Return (X, Y) of the center of cell containing provided text 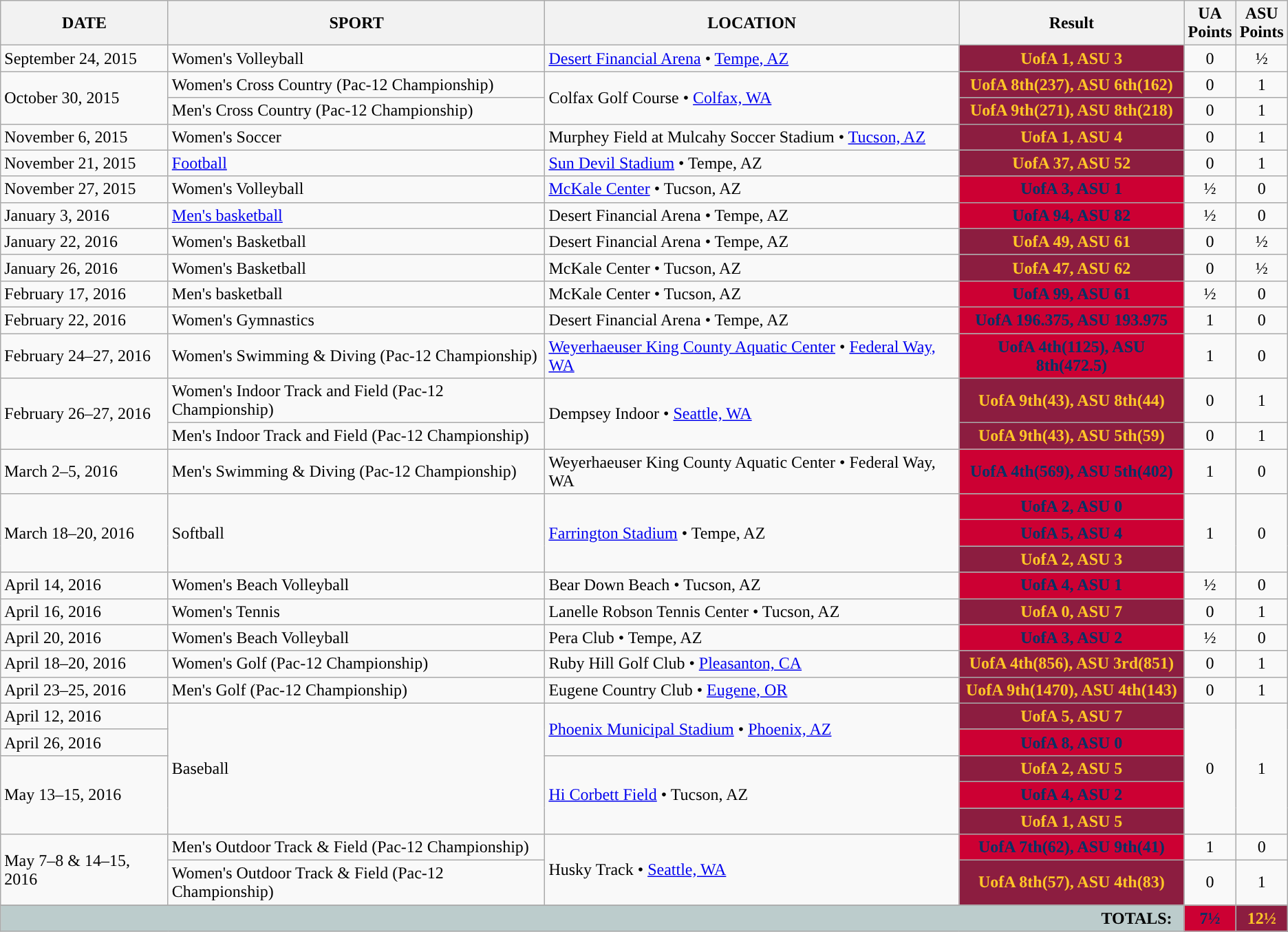
UofA 5, ASU 4 (1072, 533)
April 14, 2016 (85, 585)
Eugene Country Club • Eugene, OR (752, 690)
April 23–25, 2016 (85, 690)
Women's Tennis (356, 611)
Men's Swimming & Diving (Pac-12 Championship) (356, 472)
Men's Outdoor Track & Field (Pac-12 Championship) (356, 847)
UofA 8th(57), ASU 4th(83) (1072, 883)
Men's Cross Country (Pac-12 Championship) (356, 111)
UofA 7th(62), ASU 9th(41) (1072, 847)
Men's Golf (Pac-12 Championship) (356, 690)
Women's Cross Country (Pac-12 Championship) (356, 85)
UofA 4th(569), ASU 5th(402) (1072, 472)
Ruby Hill Golf Club • Pleasanton, CA (752, 664)
March 2–5, 2016 (85, 472)
UofA 9th(43), ASU 5th(59) (1072, 436)
September 24, 2015 (85, 58)
UofA 94, ASU 82 (1072, 215)
May 13–15, 2016 (85, 794)
Women's Outdoor Track & Field (Pac-12 Championship) (356, 883)
January 3, 2016 (85, 215)
February 26–27, 2016 (85, 414)
Murphey Field at Mulcahy Soccer Stadium • Tucson, AZ (752, 137)
UofA 99, ASU 61 (1072, 294)
UofA 0, ASU 7 (1072, 611)
TOTALS: (592, 918)
April 20, 2016 (85, 638)
Women's Golf (Pac-12 Championship) (356, 664)
Men's Indoor Track and Field (Pac-12 Championship) (356, 436)
UAPoints (1210, 23)
Football (356, 163)
November 27, 2015 (85, 189)
UofA 1, ASU 5 (1072, 821)
UofA 37, ASU 52 (1072, 163)
Women's Soccer (356, 137)
UofA 4th(856), ASU 3rd(851) (1072, 664)
DATE (85, 23)
UofA 4, ASU 1 (1072, 585)
April 26, 2016 (85, 742)
UofA 2, ASU 3 (1072, 559)
April 12, 2016 (85, 716)
Husky Track • Seattle, WA (752, 869)
12½ (1262, 918)
February 24–27, 2016 (85, 355)
UofA 2, ASU 0 (1072, 507)
March 18–20, 2016 (85, 533)
January 26, 2016 (85, 268)
7½ (1210, 918)
Sun Devil Stadium • Tempe, AZ (752, 163)
SPORT (356, 23)
UofA 4th(1125), ASU 8th(472.5) (1072, 355)
UofA 8th(237), ASU 6th(162) (1072, 85)
LOCATION (752, 23)
UofA 3, ASU 2 (1072, 638)
UofA 196.375, ASU 193.975 (1072, 320)
UofA 9th(271), ASU 8th(218) (1072, 111)
Hi Corbett Field • Tucson, AZ (752, 794)
UofA 3, ASU 1 (1072, 189)
November 6, 2015 (85, 137)
Softball (356, 533)
UofA 8, ASU 0 (1072, 742)
Baseball (356, 768)
UofA 47, ASU 62 (1072, 268)
Women's Swimming & Diving (Pac-12 Championship) (356, 355)
Phoenix Municipal Stadium • Phoenix, AZ (752, 729)
Women's Gymnastics (356, 320)
UofA 4, ASU 2 (1072, 794)
October 30, 2015 (85, 98)
ASUPoints (1262, 23)
UofA 1, ASU 4 (1072, 137)
Dempsey Indoor • Seattle, WA (752, 414)
UofA 49, ASU 61 (1072, 241)
April 16, 2016 (85, 611)
UofA 9th(1470), ASU 4th(143) (1072, 690)
January 22, 2016 (85, 241)
Colfax Golf Course • Colfax, WA (752, 98)
February 22, 2016 (85, 320)
UofA 1, ASU 3 (1072, 58)
November 21, 2015 (85, 163)
Farrington Stadium • Tempe, AZ (752, 533)
Women's Indoor Track and Field (Pac-12 Championship) (356, 400)
UofA 2, ASU 5 (1072, 768)
May 7–8 & 14–15, 2016 (85, 869)
April 18–20, 2016 (85, 664)
UofA 9th(43), ASU 8th(44) (1072, 400)
Pera Club • Tempe, AZ (752, 638)
UofA 5, ASU 7 (1072, 716)
Result (1072, 23)
Bear Down Beach • Tucson, AZ (752, 585)
Lanelle Robson Tennis Center • Tucson, AZ (752, 611)
February 17, 2016 (85, 294)
